Detect which cell encompasses the target text, then output its (X, Y) center coordinate. 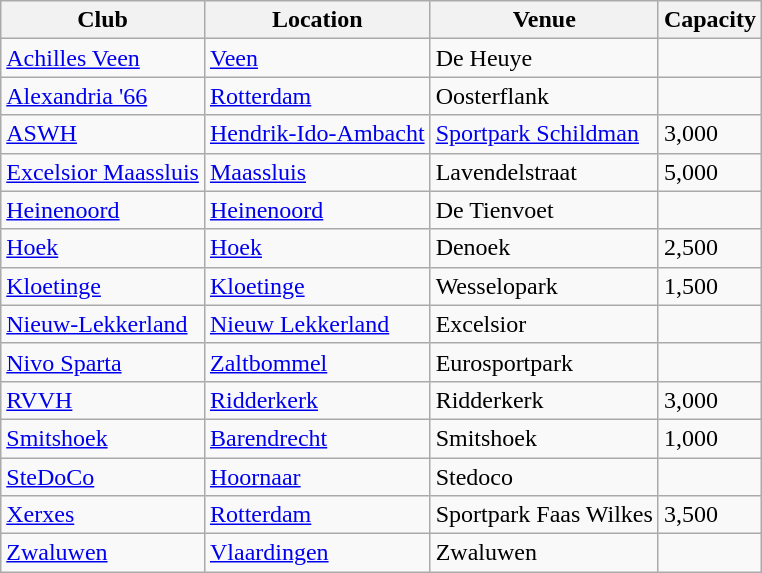
1,000 (710, 438)
Stedoco (544, 477)
Excelsior Maassluis (103, 172)
Capacity (710, 20)
SteDoCo (103, 477)
Sportpark Faas Wilkes (544, 515)
Venue (544, 20)
Club (103, 20)
De Tienvoet (544, 210)
Location (317, 20)
Nieuw-Lekkerland (103, 324)
RVVH (103, 400)
Barendrecht (317, 438)
5,000 (710, 172)
Achilles Veen (103, 58)
2,500 (710, 248)
Xerxes (103, 515)
Nivo Sparta (103, 362)
Alexandria '66 (103, 96)
Oosterflank (544, 96)
Sportpark Schildman (544, 134)
Nieuw Lekkerland (317, 324)
1,500 (710, 286)
De Heuye (544, 58)
ASWH (103, 134)
3,500 (710, 515)
Excelsior (544, 324)
Denoek (544, 248)
Zaltbommel (317, 362)
Hendrik-Ido-Ambacht (317, 134)
Veen (317, 58)
Vlaardingen (317, 553)
Hoornaar (317, 477)
Eurosportpark (544, 362)
Maassluis (317, 172)
Lavendelstraat (544, 172)
Wesselopark (544, 286)
